For the text-containing cell, return its midpoint in [x, y] coordinate format. 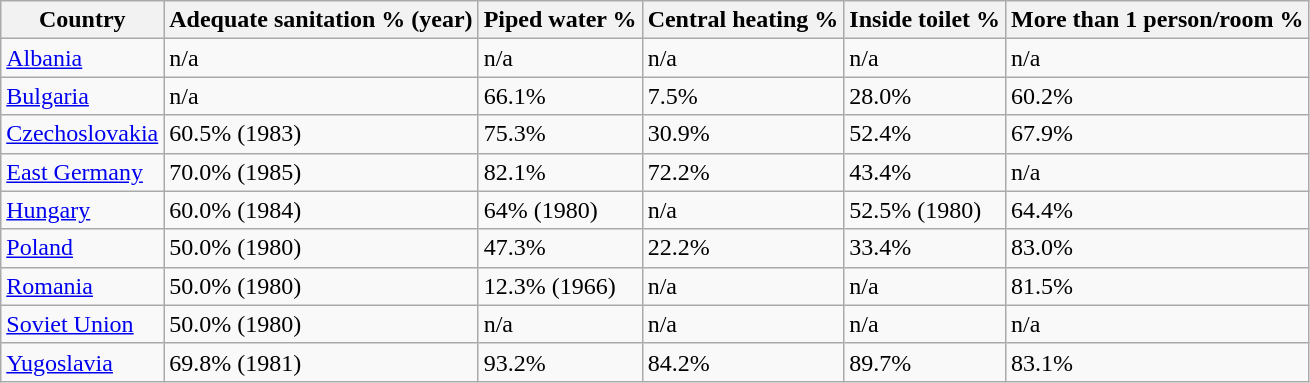
82.1% [560, 172]
83.1% [1158, 362]
30.9% [743, 134]
69.8% (1981) [321, 362]
22.2% [743, 248]
81.5% [1158, 286]
43.4% [925, 172]
Albania [82, 58]
33.4% [925, 248]
Central heating % [743, 20]
93.2% [560, 362]
Bulgaria [82, 96]
83.0% [1158, 248]
60.5% (1983) [321, 134]
64% (1980) [560, 210]
Country [82, 20]
Poland [82, 248]
More than 1 person/room % [1158, 20]
52.5% (1980) [925, 210]
7.5% [743, 96]
89.7% [925, 362]
28.0% [925, 96]
Soviet Union [82, 324]
64.4% [1158, 210]
52.4% [925, 134]
66.1% [560, 96]
75.3% [560, 134]
60.2% [1158, 96]
Hungary [82, 210]
84.2% [743, 362]
East Germany [82, 172]
Romania [82, 286]
12.3% (1966) [560, 286]
Piped water % [560, 20]
Adequate sanitation % (year) [321, 20]
Yugoslavia [82, 362]
47.3% [560, 248]
72.2% [743, 172]
Czechoslovakia [82, 134]
70.0% (1985) [321, 172]
67.9% [1158, 134]
Inside toilet % [925, 20]
60.0% (1984) [321, 210]
